Search for the cell housing the specified text and yield its (X, Y) center coordinate. 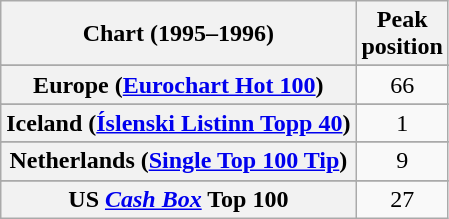
9 (402, 161)
27 (402, 199)
Netherlands (Single Top 100 Tip) (178, 161)
66 (402, 85)
Chart (1995–1996) (178, 34)
US Cash Box Top 100 (178, 199)
Europe (Eurochart Hot 100) (178, 85)
Peakposition (402, 34)
1 (402, 123)
Iceland (Íslenski Listinn Topp 40) (178, 123)
